Provide the [x, y] coordinate of the cell's center where the given text is located.  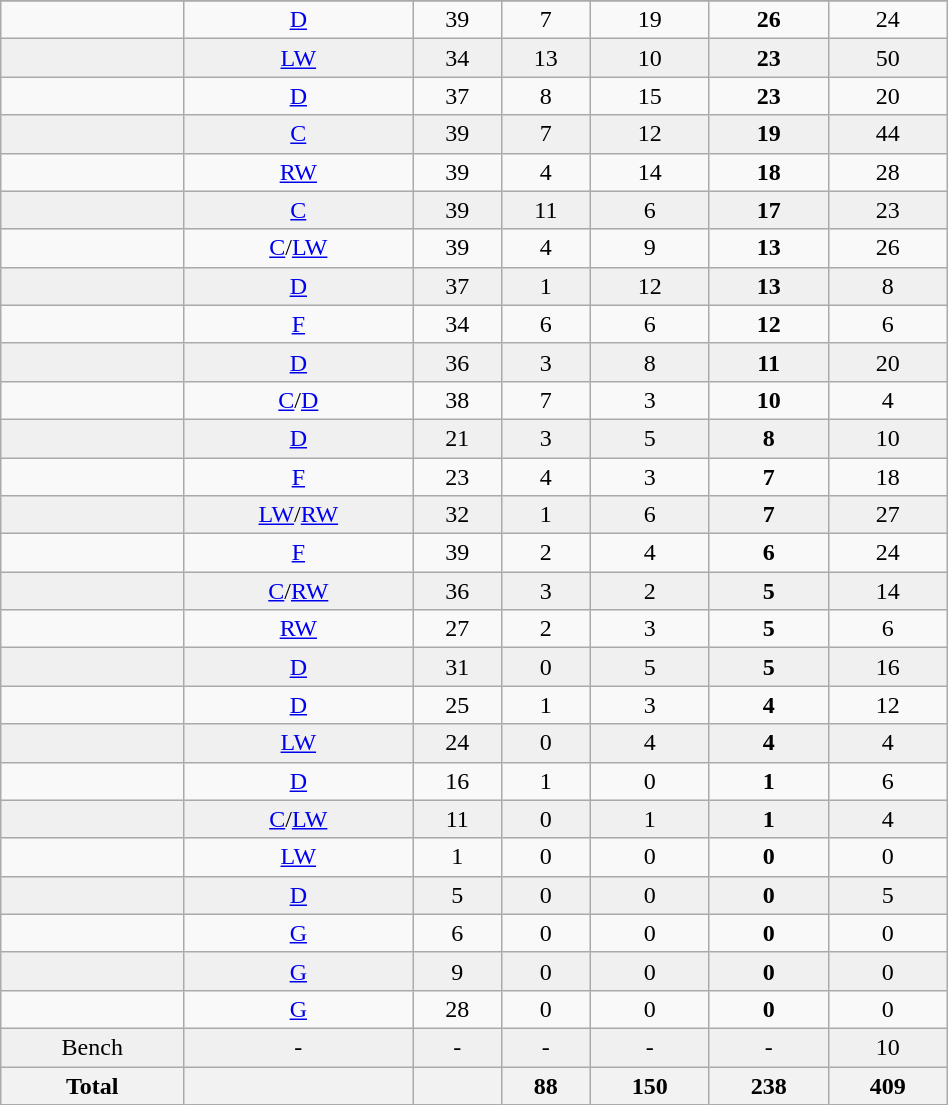
21 [458, 438]
15 [650, 96]
88 [546, 1085]
150 [650, 1085]
25 [458, 705]
31 [458, 667]
Total [92, 1085]
238 [768, 1085]
C/D [298, 400]
LW/RW [298, 515]
32 [458, 515]
44 [888, 134]
50 [888, 58]
C/RW [298, 591]
17 [768, 210]
Bench [92, 1047]
409 [888, 1085]
38 [458, 400]
